Pinpoint the cell where the given text exists, returning its [X, Y] midpoint coordinate. 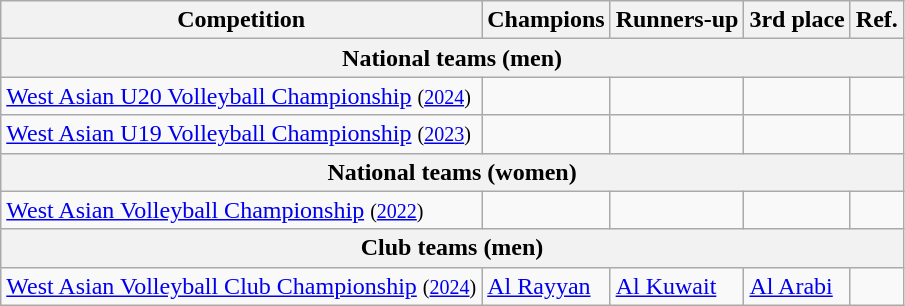
West Asian U20 Volleyball Championship (2024) [242, 96]
National teams (men) [452, 58]
3rd place [797, 20]
Club teams (men) [452, 248]
Al Kuwait [677, 286]
Al Rayyan [546, 286]
Competition [242, 20]
West Asian U19 Volleyball Championship (2023) [242, 134]
West Asian Volleyball Championship (2022) [242, 210]
Ref. [876, 20]
Runners-up [677, 20]
Champions [546, 20]
West Asian Volleyball Club Championship (2024) [242, 286]
National teams (women) [452, 172]
Al Arabi [797, 286]
